Extract the (x, y) coordinate from the center of the cell holding the provided text.  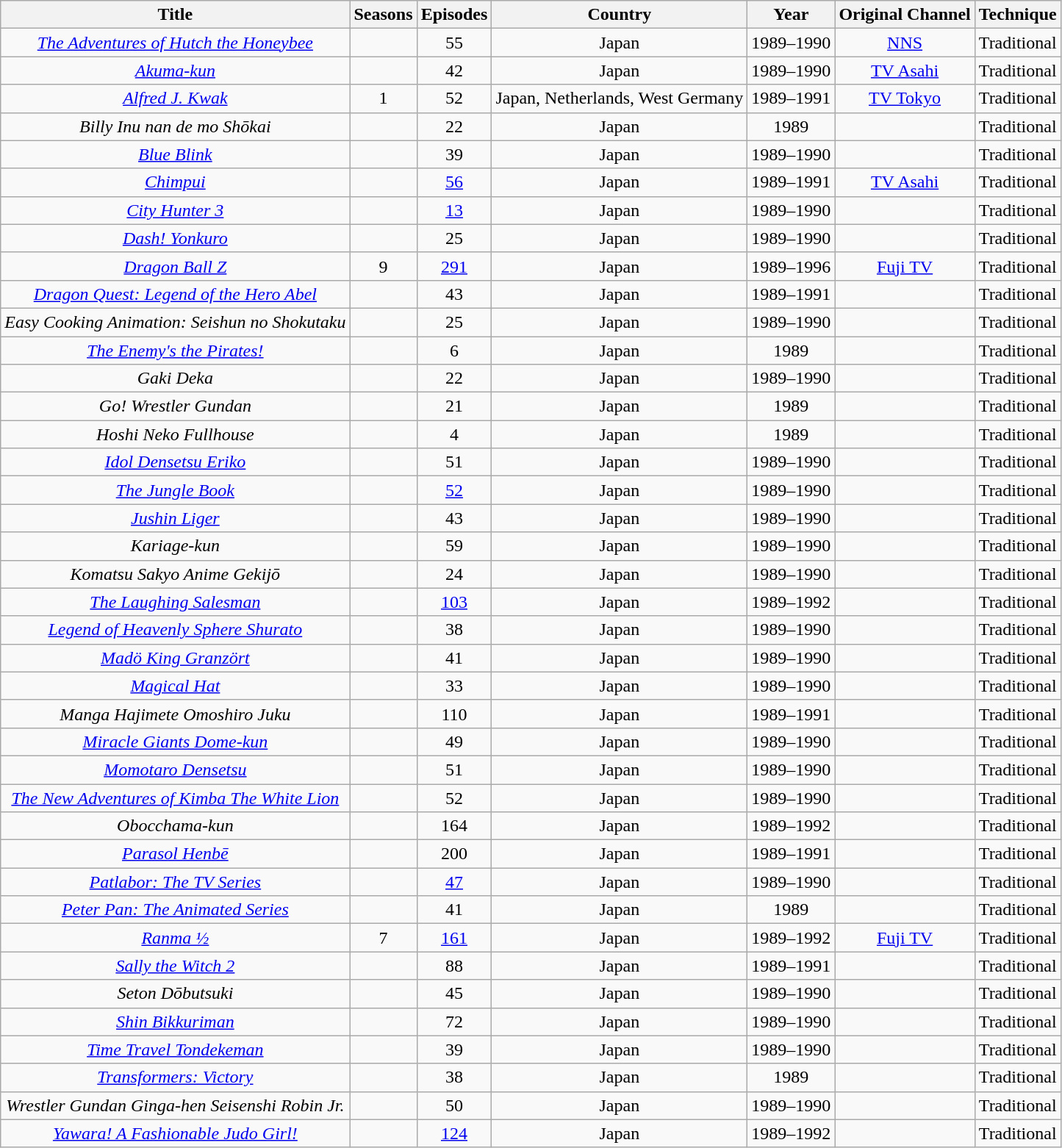
1989–1996 (791, 266)
Title (175, 15)
56 (454, 182)
Gaki Deka (175, 379)
Seton Dōbutsuki (175, 994)
24 (454, 574)
Wrestler Gundan Ginga-hen Seisenshi Robin Jr. (175, 1105)
Country (620, 15)
291 (454, 266)
55 (454, 43)
Seasons (384, 15)
124 (454, 1133)
Go! Wrestler Gundan (175, 406)
103 (454, 602)
Madö King Granzört (175, 658)
Original Channel (905, 15)
Idol Densetsu Eriko (175, 462)
Billy Inu nan de mo Shōkai (175, 126)
The Enemy's the Pirates! (175, 351)
NNS (905, 43)
Shin Bikkuriman (175, 1022)
110 (454, 714)
45 (454, 994)
1 (384, 98)
The New Adventures of Kimba The White Lion (175, 797)
33 (454, 686)
Blue Blink (175, 154)
Dash! Yonkuro (175, 238)
88 (454, 966)
Komatsu Sakyo Anime Gekijō (175, 574)
The Laughing Salesman (175, 602)
161 (454, 938)
47 (454, 882)
Year (791, 15)
Hoshi Neko Fullhouse (175, 434)
Miracle Giants Dome-kun (175, 742)
6 (454, 351)
The Jungle Book (175, 490)
Chimpui (175, 182)
Kariage-kun (175, 546)
200 (454, 854)
Ranma ½ (175, 938)
Transformers: Victory (175, 1077)
Japan, Netherlands, West Germany (620, 98)
Sally the Witch 2 (175, 966)
Technique (1017, 15)
Episodes (454, 15)
Yawara! A Fashionable Judo Girl! (175, 1133)
Jushin Liger (175, 518)
Patlabor: The TV Series (175, 882)
50 (454, 1105)
13 (454, 210)
TV Tokyo (905, 98)
The Adventures of Hutch the Honeybee (175, 43)
Dragon Ball Z (175, 266)
164 (454, 826)
49 (454, 742)
4 (454, 434)
Peter Pan: The Animated Series (175, 910)
72 (454, 1022)
59 (454, 546)
Dragon Quest: Legend of the Hero Abel (175, 294)
Time Travel Tondekeman (175, 1050)
Obocchama-kun (175, 826)
City Hunter 3 (175, 210)
Alfred J. Kwak (175, 98)
7 (384, 938)
Momotaro Densetsu (175, 769)
Akuma-kun (175, 71)
Magical Hat (175, 686)
Parasol Henbē (175, 854)
9 (384, 266)
Easy Cooking Animation: Seishun no Shokutaku (175, 322)
42 (454, 71)
Legend of Heavenly Sphere Shurato (175, 630)
21 (454, 406)
Manga Hajimete Omoshiro Juku (175, 714)
